Return the (x, y) coordinate for the center point of the cell that contains the specified text.  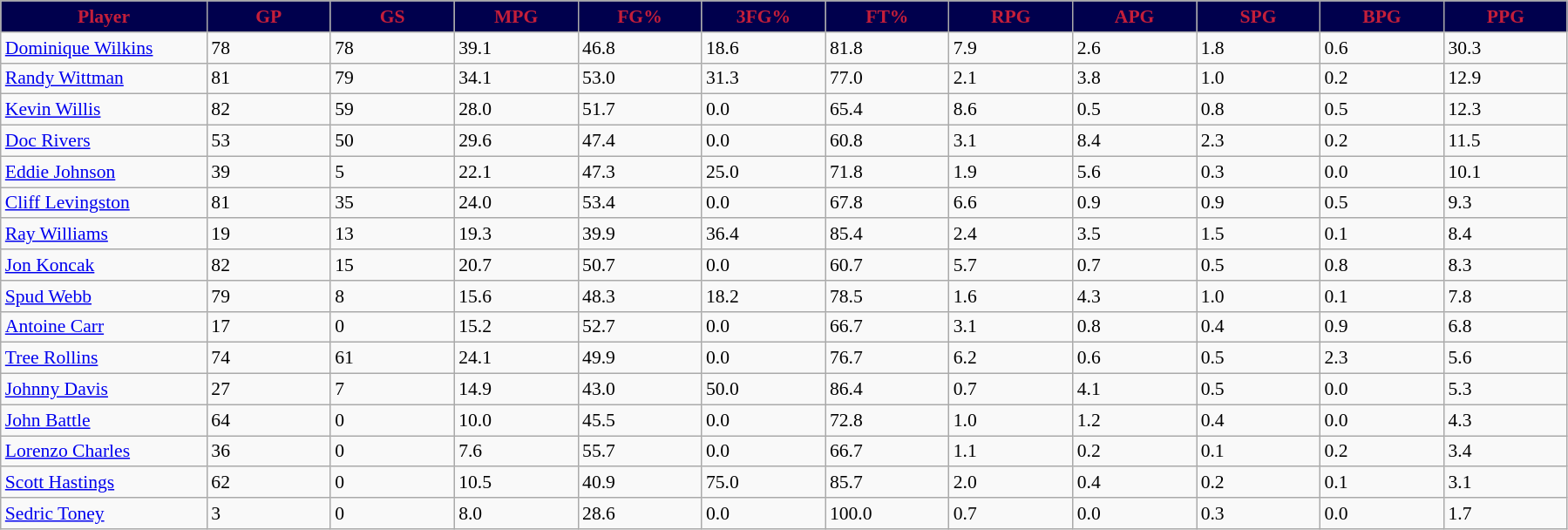
18.2 (764, 296)
Randy Wittman (105, 78)
72.8 (887, 420)
3.8 (1135, 78)
19.3 (516, 234)
18.6 (764, 48)
Scott Hastings (105, 483)
51.7 (640, 110)
4.1 (1135, 390)
3FG% (764, 17)
85.7 (887, 483)
55.7 (640, 452)
47.4 (640, 141)
29.6 (516, 141)
8.0 (516, 513)
6.2 (1011, 358)
6.6 (1011, 203)
22.1 (516, 172)
Tree Rollins (105, 358)
Ray Williams (105, 234)
15.6 (516, 296)
100.0 (887, 513)
2.6 (1135, 48)
1.5 (1259, 234)
7 (392, 390)
50.0 (764, 390)
77.0 (887, 78)
Cliff Levingston (105, 203)
RPG (1011, 17)
8.3 (1505, 265)
24.0 (516, 203)
45.5 (640, 420)
7.8 (1505, 296)
FG% (640, 17)
7.9 (1011, 48)
75.0 (764, 483)
1.9 (1011, 172)
10.5 (516, 483)
5 (392, 172)
61 (392, 358)
78.5 (887, 296)
34.1 (516, 78)
8 (392, 296)
BPG (1382, 17)
MPG (516, 17)
1.8 (1259, 48)
13 (392, 234)
3 (268, 513)
17 (268, 327)
53.4 (640, 203)
53 (268, 141)
39 (268, 172)
60.7 (887, 265)
43.0 (640, 390)
SPG (1259, 17)
24.1 (516, 358)
1.6 (1011, 296)
28.6 (640, 513)
3.5 (1135, 234)
50 (392, 141)
GS (392, 17)
28.0 (516, 110)
1.2 (1135, 420)
30.3 (1505, 48)
48.3 (640, 296)
81.8 (887, 48)
2.1 (1011, 78)
39.1 (516, 48)
36.4 (764, 234)
46.8 (640, 48)
Dominique Wilkins (105, 48)
76.7 (887, 358)
1.1 (1011, 452)
Lorenzo Charles (105, 452)
71.8 (887, 172)
10.1 (1505, 172)
8.6 (1011, 110)
Johnny Davis (105, 390)
15.2 (516, 327)
GP (268, 17)
49.9 (640, 358)
39.9 (640, 234)
PPG (1505, 17)
40.9 (640, 483)
3.4 (1505, 452)
1.7 (1505, 513)
19 (268, 234)
86.4 (887, 390)
Sedric Toney (105, 513)
Spud Webb (105, 296)
5.7 (1011, 265)
6.8 (1505, 327)
2.0 (1011, 483)
APG (1135, 17)
Eddie Johnson (105, 172)
Jon Koncak (105, 265)
59 (392, 110)
11.5 (1505, 141)
9.3 (1505, 203)
Player (105, 17)
62 (268, 483)
36 (268, 452)
50.7 (640, 265)
John Battle (105, 420)
Doc Rivers (105, 141)
5.3 (1505, 390)
14.9 (516, 390)
53.0 (640, 78)
12.9 (1505, 78)
85.4 (887, 234)
10.0 (516, 420)
47.3 (640, 172)
64 (268, 420)
65.4 (887, 110)
74 (268, 358)
25.0 (764, 172)
20.7 (516, 265)
12.3 (1505, 110)
Antoine Carr (105, 327)
52.7 (640, 327)
7.6 (516, 452)
FT% (887, 17)
27 (268, 390)
Kevin Willis (105, 110)
35 (392, 203)
60.8 (887, 141)
2.4 (1011, 234)
31.3 (764, 78)
67.8 (887, 203)
15 (392, 265)
